Output the (X, Y) coordinate of the center of the cell containing the given text.  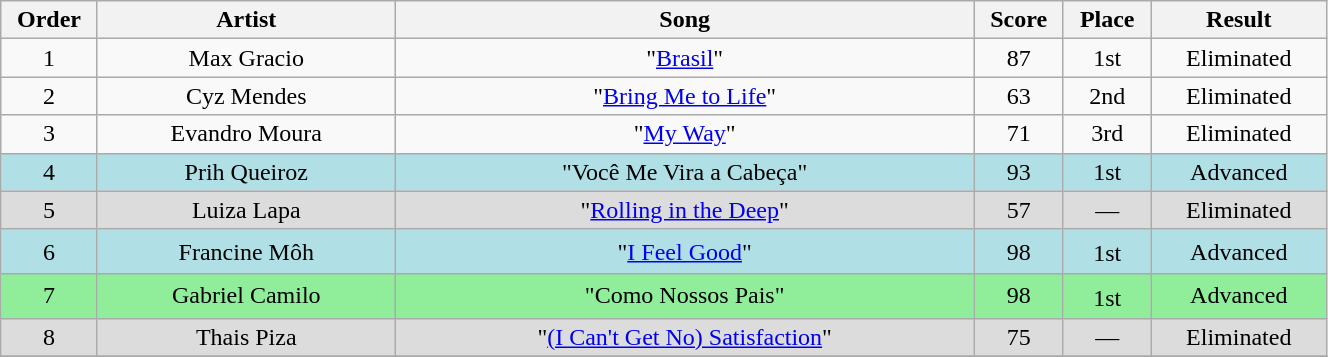
Cyz Mendes (246, 96)
2nd (1107, 96)
"Você Me Vira a Cabeça" (684, 172)
Thais Piza (246, 337)
87 (1018, 58)
57 (1018, 210)
6 (49, 252)
Evandro Moura (246, 134)
Luiza Lapa (246, 210)
71 (1018, 134)
2 (49, 96)
"(I Can't Get No) Satisfaction" (684, 337)
63 (1018, 96)
"Como Nossos Pais" (684, 296)
"I Feel Good" (684, 252)
Result (1238, 20)
4 (49, 172)
Score (1018, 20)
3 (49, 134)
Artist (246, 20)
7 (49, 296)
Order (49, 20)
Place (1107, 20)
93 (1018, 172)
Prih Queiroz (246, 172)
8 (49, 337)
5 (49, 210)
3rd (1107, 134)
"Bring Me to Life" (684, 96)
Song (684, 20)
"My Way" (684, 134)
Max Gracio (246, 58)
"Brasil" (684, 58)
75 (1018, 337)
Francine Môh (246, 252)
"Rolling in the Deep" (684, 210)
Gabriel Camilo (246, 296)
1 (49, 58)
